Detect which cell encompasses the target text, then output its (x, y) center coordinate. 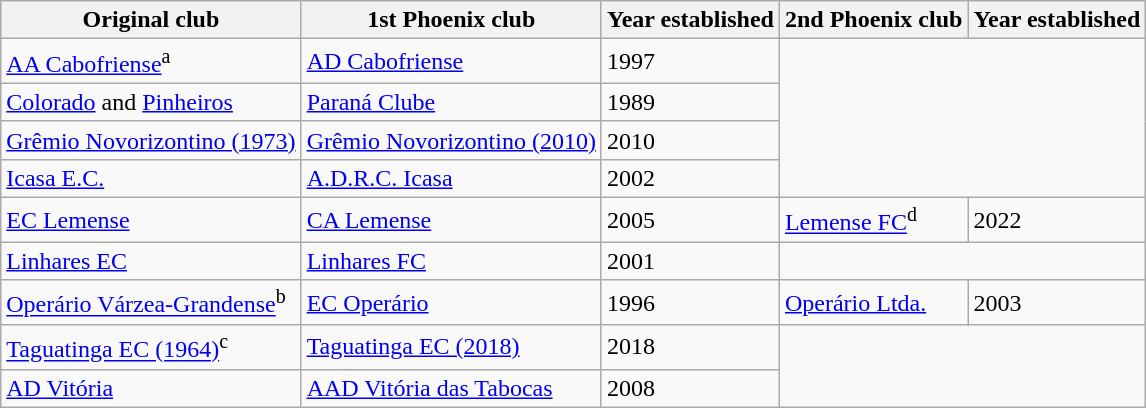
Operário Ltda. (873, 302)
2001 (690, 261)
A.D.R.C. Icasa (451, 178)
Taguatinga EC (2018) (451, 348)
AA Cabofriensea (151, 62)
CA Lemense (451, 220)
1997 (690, 62)
2022 (1057, 220)
2003 (1057, 302)
2008 (690, 388)
2010 (690, 140)
Operário Várzea-Grandenseb (151, 302)
2005 (690, 220)
Grêmio Novorizontino (1973) (151, 140)
2002 (690, 178)
2nd Phoenix club (873, 20)
AAD Vitória das Tabocas (451, 388)
Taguatinga EC (1964)c (151, 348)
Colorado and Pinheiros (151, 102)
Lemense FCd (873, 220)
Linhares EC (151, 261)
AD Cabofriense (451, 62)
1st Phoenix club (451, 20)
AD Vitória (151, 388)
Paraná Clube (451, 102)
Icasa E.C. (151, 178)
EC Operário (451, 302)
Linhares FC (451, 261)
1989 (690, 102)
2018 (690, 348)
EC Lemense (151, 220)
1996 (690, 302)
Grêmio Novorizontino (2010) (451, 140)
Original club (151, 20)
